Identify which cell holds the provided text, then report its (X, Y) central coordinate. 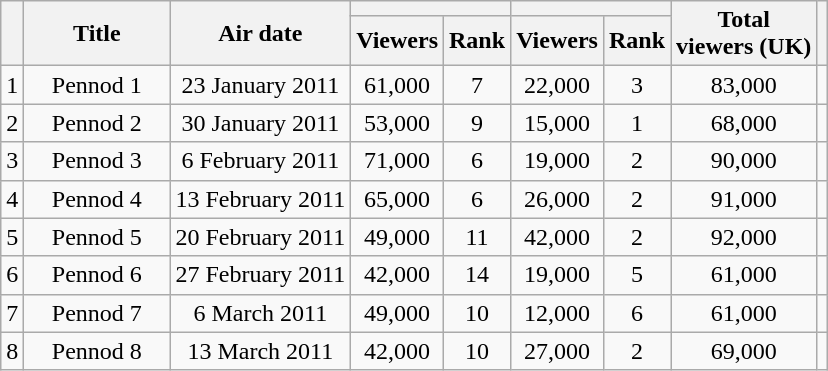
53,000 (398, 123)
Pennod 5 (97, 237)
Pennod 8 (97, 351)
Totalviewers (UK) (744, 34)
69,000 (744, 351)
Title (97, 34)
4 (12, 199)
15,000 (558, 123)
13 February 2011 (260, 199)
13 March 2011 (260, 351)
Pennod 3 (97, 161)
65,000 (398, 199)
14 (478, 275)
22,000 (558, 85)
12,000 (558, 313)
92,000 (744, 237)
8 (12, 351)
11 (478, 237)
27 February 2011 (260, 275)
26,000 (558, 199)
9 (478, 123)
Pennod 6 (97, 275)
71,000 (398, 161)
30 January 2011 (260, 123)
Pennod 2 (97, 123)
6 February 2011 (260, 161)
Pennod 7 (97, 313)
Air date (260, 34)
83,000 (744, 85)
27,000 (558, 351)
91,000 (744, 199)
6 March 2011 (260, 313)
Pennod 4 (97, 199)
68,000 (744, 123)
Pennod 1 (97, 85)
90,000 (744, 161)
23 January 2011 (260, 85)
20 February 2011 (260, 237)
